Scan for the cell matching the given text and deliver its [X, Y] coordinate at center. 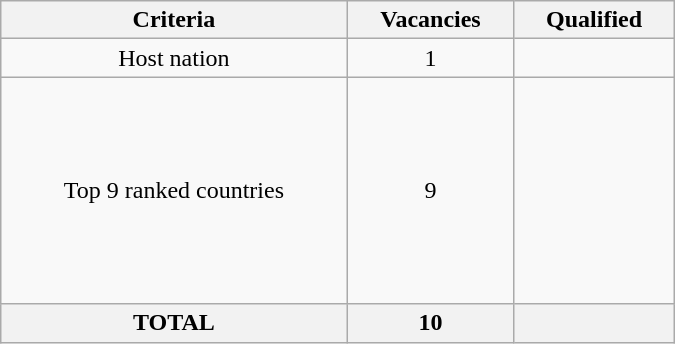
Vacancies [430, 20]
Host nation [174, 58]
Qualified [594, 20]
Criteria [174, 20]
Top 9 ranked countries [174, 190]
10 [430, 323]
9 [430, 190]
1 [430, 58]
TOTAL [174, 323]
